From the cell containing the given text, extract its center point as (x, y) coordinate. 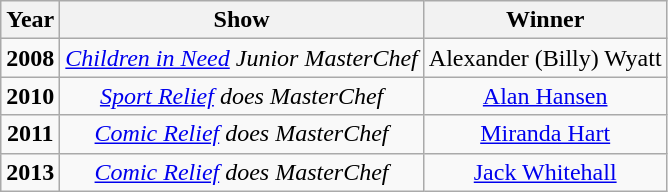
2011 (30, 134)
Alan Hansen (545, 96)
Sport Relief does MasterChef (242, 96)
Show (242, 20)
Year (30, 20)
Miranda Hart (545, 134)
2010 (30, 96)
Alexander (Billy) Wyatt (545, 58)
2013 (30, 172)
Jack Whitehall (545, 172)
Children in Need Junior MasterChef (242, 58)
2008 (30, 58)
Winner (545, 20)
